Find where the given text appears and provide that cell's center as [X, Y] coordinate. 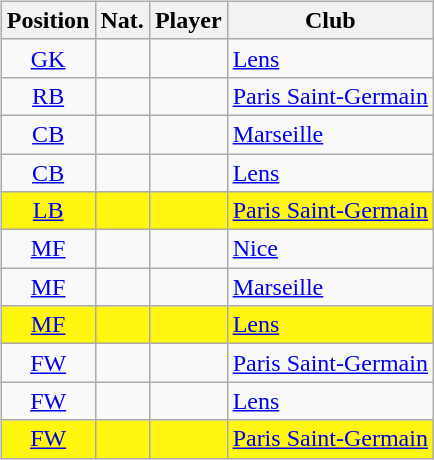
Nice [330, 249]
Position [48, 20]
Player [188, 20]
GK [48, 58]
RB [48, 96]
LB [48, 211]
Nat. [122, 20]
Club [330, 20]
